Scan for the cell matching the given text and deliver its (X, Y) coordinate at center. 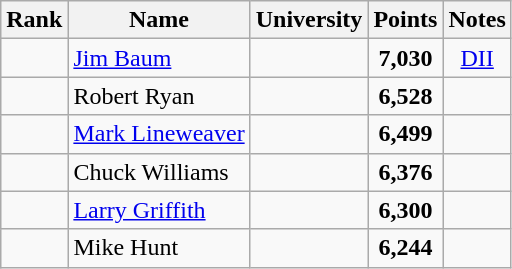
Jim Baum (159, 58)
6,300 (406, 210)
Robert Ryan (159, 96)
6,376 (406, 172)
Notes (477, 20)
Name (159, 20)
Mike Hunt (159, 248)
6,244 (406, 248)
6,528 (406, 96)
Points (406, 20)
7,030 (406, 58)
DII (477, 58)
University (309, 20)
Chuck Williams (159, 172)
Rank (34, 20)
Mark Lineweaver (159, 134)
6,499 (406, 134)
Larry Griffith (159, 210)
